Identify which cell holds the provided text, then report its (X, Y) central coordinate. 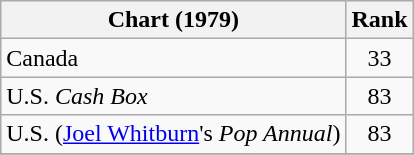
33 (380, 58)
U.S. (Joel Whitburn's Pop Annual) (174, 134)
Rank (380, 20)
U.S. Cash Box (174, 96)
Chart (1979) (174, 20)
Canada (174, 58)
